Detect which cell encompasses the target text, then output its (x, y) center coordinate. 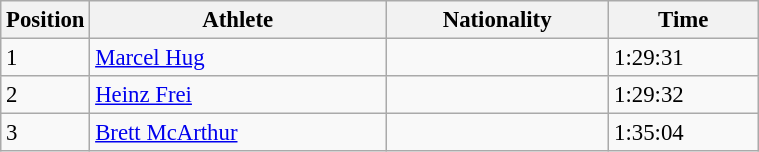
1:29:32 (684, 95)
1 (46, 58)
Brett McArthur (238, 133)
3 (46, 133)
Nationality (498, 20)
Athlete (238, 20)
Heinz Frei (238, 95)
1:35:04 (684, 133)
2 (46, 95)
Position (46, 20)
Marcel Hug (238, 58)
1:29:31 (684, 58)
Time (684, 20)
